Detect which cell encompasses the target text, then output its (X, Y) center coordinate. 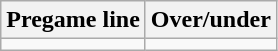
Over/under (210, 20)
Pregame line (74, 20)
